Pinpoint the cell where the given text exists, returning its (x, y) midpoint coordinate. 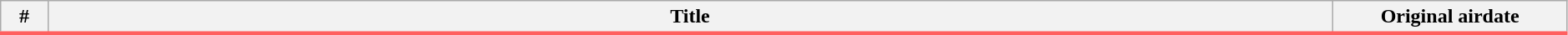
Title (690, 17)
Original airdate (1450, 17)
# (24, 17)
